Identify which cell holds the provided text, then report its (x, y) central coordinate. 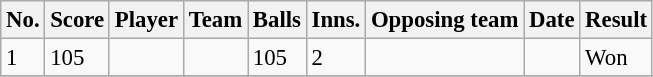
1 (23, 58)
Inns. (336, 20)
No. (23, 20)
Team (215, 20)
Result (616, 20)
Won (616, 58)
Balls (278, 20)
Opposing team (445, 20)
2 (336, 58)
Score (78, 20)
Date (552, 20)
Player (146, 20)
